Scan for the cell matching the given text and deliver its [X, Y] coordinate at center. 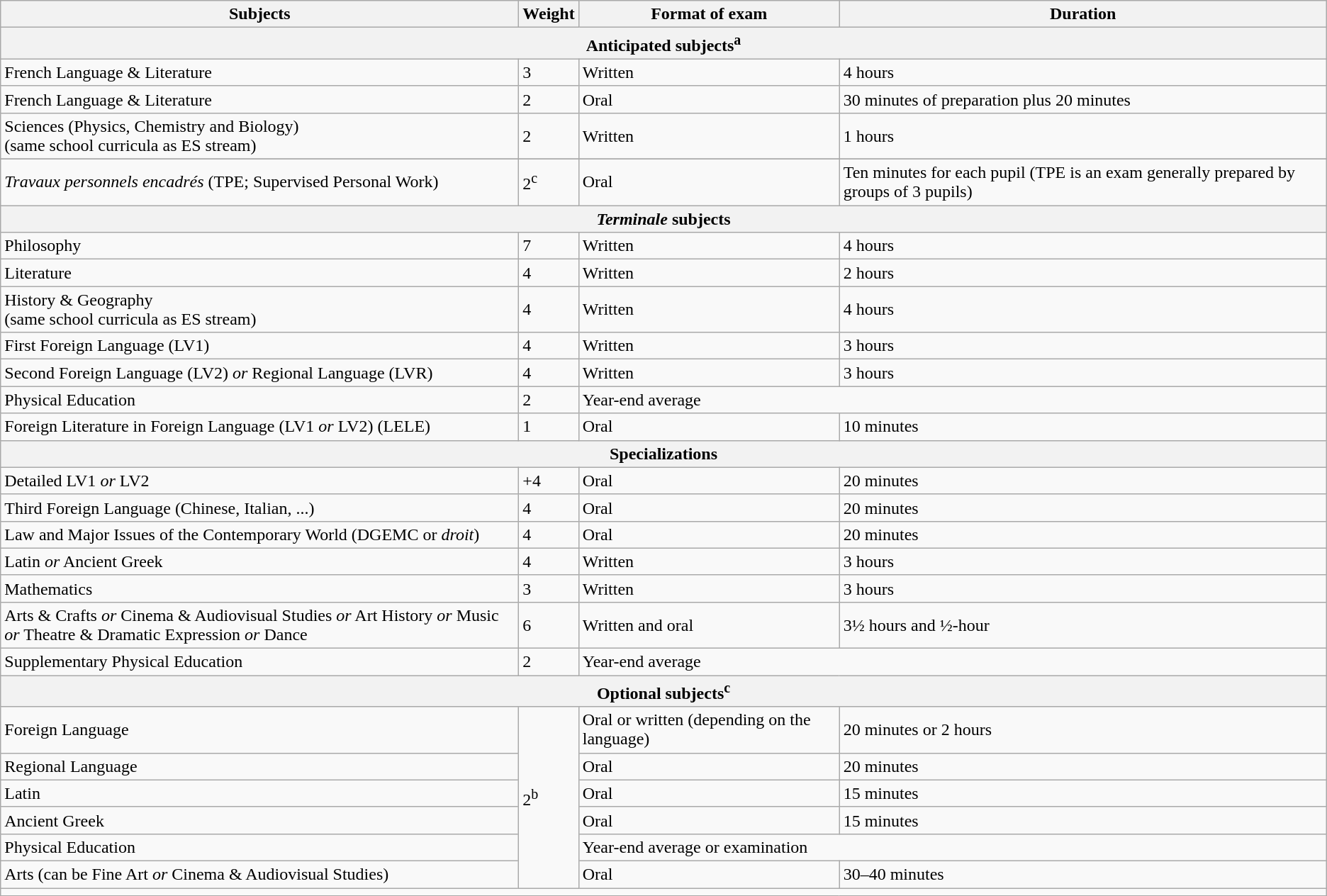
History & Geography(same school curricula as ES stream) [259, 309]
First Foreign Language (LV1) [259, 346]
Ancient Greek [259, 820]
Law and Major Issues of the Contemporary World (DGEMC or droit) [259, 534]
Detailed LV1 or LV2 [259, 481]
10 minutes [1083, 427]
1 hours [1083, 136]
Foreign Language [259, 730]
1 [549, 427]
Latin [259, 793]
30 minutes of preparation plus 20 minutes [1083, 99]
Travaux personnels encadrés (TPE; Supervised Personal Work) [259, 183]
Year-end average or examination [953, 847]
Literature [259, 273]
20 minutes or 2 hours [1083, 730]
Philosophy [259, 246]
6 [549, 625]
Foreign Literature in Foreign Language (LV1 or LV2) (LELE) [259, 427]
Mathematics [259, 588]
Terminale subjects [663, 219]
Regional Language [259, 766]
Arts (can be Fine Art or Cinema & Audiovisual Studies) [259, 874]
Weight [549, 14]
Ten minutes for each pupil (TPE is an exam generally prepared by groups of 3 pupils) [1083, 183]
Specializations [663, 454]
Sciences (Physics, Chemistry and Biology)(same school curricula as ES stream) [259, 136]
Duration [1083, 14]
Latin or Ancient Greek [259, 561]
Anticipated subjectsa [663, 44]
Optional subjectsc [663, 692]
Second Foreign Language (LV2) or Regional Language (LVR) [259, 373]
Oral or written (depending on the language) [709, 730]
Supplementary Physical Education [259, 662]
Subjects [259, 14]
Third Foreign Language (Chinese, Italian, ...) [259, 508]
7 [549, 246]
3½ hours and ½-hour [1083, 625]
2b [549, 797]
+4 [549, 481]
2c [549, 183]
Format of exam [709, 14]
2 hours [1083, 273]
30–40 minutes [1083, 874]
Arts & Crafts or Cinema & Audiovisual Studies or Art History or Music or Theatre & Dramatic Expression or Dance [259, 625]
Written and oral [709, 625]
